Determine the [X, Y] coordinate at the center of the cell enclosing the given text.  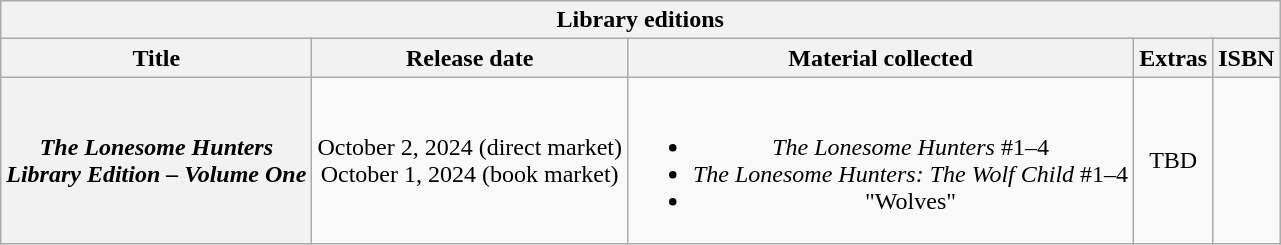
Material collected [880, 58]
The Lonesome Hunters #1–4The Lonesome Hunters: The Wolf Child #1–4"Wolves" [880, 160]
Extras [1174, 58]
TBD [1174, 160]
Title [156, 58]
The Lonesome HuntersLibrary Edition – Volume One [156, 160]
Library editions [640, 20]
ISBN [1246, 58]
October 2, 2024 (direct market)October 1, 2024 (book market) [470, 160]
Release date [470, 58]
